Pinpoint the cell where the given text exists, returning its [X, Y] midpoint coordinate. 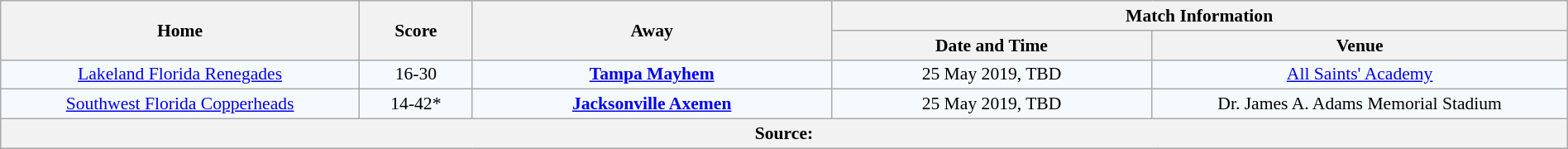
Southwest Florida Copperheads [180, 104]
Date and Time [992, 46]
Score [415, 30]
16-30 [415, 74]
Lakeland Florida Renegades [180, 74]
Venue [1360, 46]
Away [652, 30]
Home [180, 30]
14-42* [415, 104]
Source: [784, 134]
Dr. James A. Adams Memorial Stadium [1360, 104]
All Saints' Academy [1360, 74]
Jacksonville Axemen [652, 104]
Match Information [1199, 16]
Tampa Mayhem [652, 74]
